Return the (x, y) coordinate for the center point of the cell that contains the specified text.  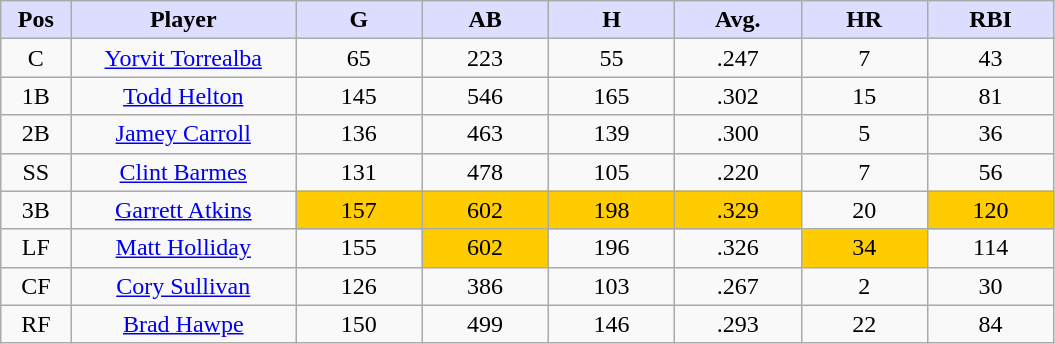
56 (990, 172)
.302 (738, 96)
157 (359, 210)
G (359, 20)
103 (611, 286)
2 (864, 286)
136 (359, 134)
Brad Hawpe (184, 324)
.300 (738, 134)
SS (36, 172)
478 (485, 172)
139 (611, 134)
155 (359, 248)
43 (990, 58)
Clint Barmes (184, 172)
RF (36, 324)
30 (990, 286)
Garrett Atkins (184, 210)
Pos (36, 20)
34 (864, 248)
546 (485, 96)
RBI (990, 20)
165 (611, 96)
CF (36, 286)
AB (485, 20)
198 (611, 210)
.267 (738, 286)
5 (864, 134)
146 (611, 324)
120 (990, 210)
131 (359, 172)
Avg. (738, 20)
84 (990, 324)
.326 (738, 248)
22 (864, 324)
1B (36, 96)
126 (359, 286)
LF (36, 248)
196 (611, 248)
150 (359, 324)
386 (485, 286)
H (611, 20)
.329 (738, 210)
15 (864, 96)
.220 (738, 172)
2B (36, 134)
C (36, 58)
20 (864, 210)
3B (36, 210)
499 (485, 324)
Matt Holliday (184, 248)
Cory Sullivan (184, 286)
Todd Helton (184, 96)
65 (359, 58)
Jamey Carroll (184, 134)
36 (990, 134)
105 (611, 172)
81 (990, 96)
Yorvit Torrealba (184, 58)
.293 (738, 324)
55 (611, 58)
463 (485, 134)
114 (990, 248)
.247 (738, 58)
145 (359, 96)
HR (864, 20)
223 (485, 58)
Player (184, 20)
